Return the [X, Y] coordinate for the center point of the cell that contains the specified text.  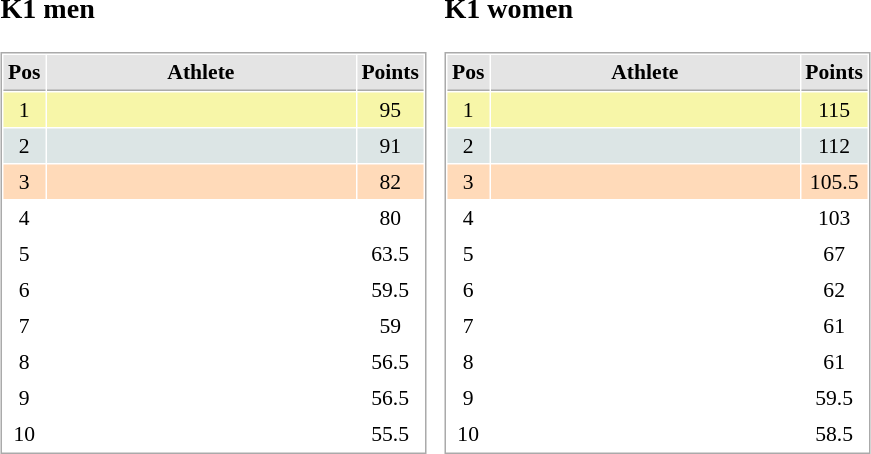
103 [834, 218]
58.5 [834, 434]
67 [834, 254]
112 [834, 146]
62 [834, 290]
80 [390, 218]
55.5 [390, 434]
63.5 [390, 254]
82 [390, 182]
59 [390, 326]
91 [390, 146]
115 [834, 110]
95 [390, 110]
105.5 [834, 182]
